From the cell containing the given text, extract its center point as [x, y] coordinate. 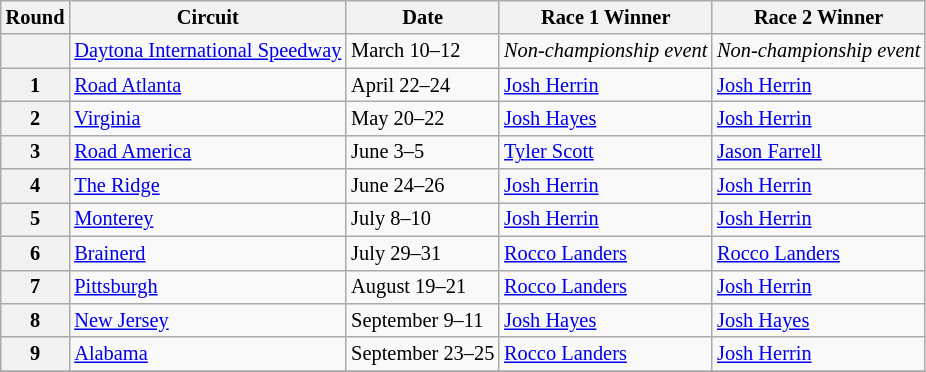
Round [36, 17]
Tyler Scott [606, 152]
Jason Farrell [818, 152]
3 [36, 152]
2 [36, 118]
Date [422, 17]
May 20–22 [422, 118]
Race 1 Winner [606, 17]
July 29–31 [422, 253]
Road Atlanta [208, 85]
The Ridge [208, 186]
1 [36, 85]
September 23–25 [422, 354]
July 8–10 [422, 219]
September 9–11 [422, 320]
Brainerd [208, 253]
June 24–26 [422, 186]
8 [36, 320]
Road America [208, 152]
6 [36, 253]
Monterey [208, 219]
5 [36, 219]
April 22–24 [422, 85]
Race 2 Winner [818, 17]
9 [36, 354]
Daytona International Speedway [208, 51]
March 10–12 [422, 51]
Circuit [208, 17]
New Jersey [208, 320]
August 19–21 [422, 287]
Alabama [208, 354]
Virginia [208, 118]
7 [36, 287]
June 3–5 [422, 152]
4 [36, 186]
Pittsburgh [208, 287]
